Find where the given text appears and provide that cell's center as (x, y) coordinate. 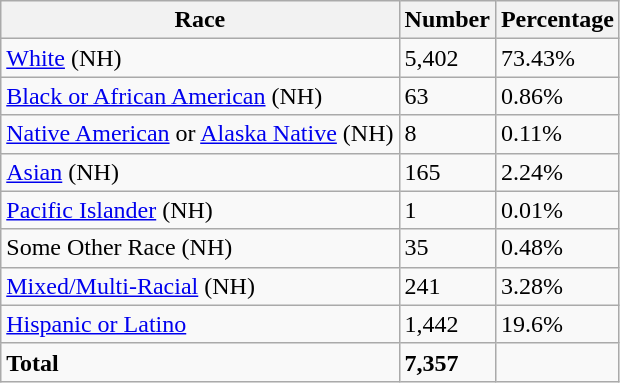
5,402 (447, 58)
0.11% (557, 134)
Some Other Race (NH) (200, 248)
0.01% (557, 210)
35 (447, 248)
7,357 (447, 362)
Pacific Islander (NH) (200, 210)
2.24% (557, 172)
1 (447, 210)
Mixed/Multi-Racial (NH) (200, 286)
Percentage (557, 20)
Hispanic or Latino (200, 324)
19.6% (557, 324)
1,442 (447, 324)
Native American or Alaska Native (NH) (200, 134)
Total (200, 362)
8 (447, 134)
165 (447, 172)
0.48% (557, 248)
White (NH) (200, 58)
0.86% (557, 96)
Black or African American (NH) (200, 96)
63 (447, 96)
Number (447, 20)
3.28% (557, 286)
241 (447, 286)
Race (200, 20)
Asian (NH) (200, 172)
73.43% (557, 58)
